Extract the (x, y) coordinate from the center of the cell holding the provided text.  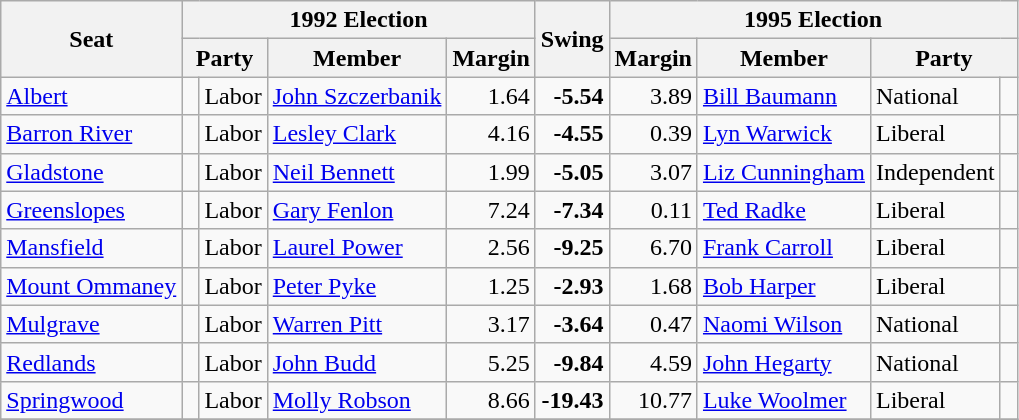
Neil Bennett (357, 172)
-4.55 (572, 134)
8.66 (491, 400)
0.11 (653, 210)
-9.25 (572, 248)
John Budd (357, 362)
7.24 (491, 210)
Barron River (92, 134)
1992 Election (358, 20)
Mulgrave (92, 324)
-3.64 (572, 324)
Seat (92, 39)
Liz Cunningham (784, 172)
Greenslopes (92, 210)
John Hegarty (784, 362)
Mansfield (92, 248)
1.64 (491, 96)
Swing (572, 39)
Warren Pitt (357, 324)
Springwood (92, 400)
1995 Election (813, 20)
3.07 (653, 172)
1.25 (491, 286)
6.70 (653, 248)
Frank Carroll (784, 248)
Peter Pyke (357, 286)
5.25 (491, 362)
4.16 (491, 134)
0.47 (653, 324)
Laurel Power (357, 248)
-9.84 (572, 362)
Ted Radke (784, 210)
2.56 (491, 248)
1.68 (653, 286)
Gary Fenlon (357, 210)
3.17 (491, 324)
Luke Woolmer (784, 400)
Naomi Wilson (784, 324)
Bill Baumann (784, 96)
1.99 (491, 172)
Bob Harper (784, 286)
Independent (935, 172)
4.59 (653, 362)
-5.05 (572, 172)
3.89 (653, 96)
Mount Ommaney (92, 286)
-19.43 (572, 400)
0.39 (653, 134)
Albert (92, 96)
Gladstone (92, 172)
Lesley Clark (357, 134)
John Szczerbanik (357, 96)
Lyn Warwick (784, 134)
10.77 (653, 400)
Redlands (92, 362)
-5.54 (572, 96)
Molly Robson (357, 400)
-2.93 (572, 286)
-7.34 (572, 210)
